Determine the [x, y] coordinate at the center of the cell enclosing the given text.  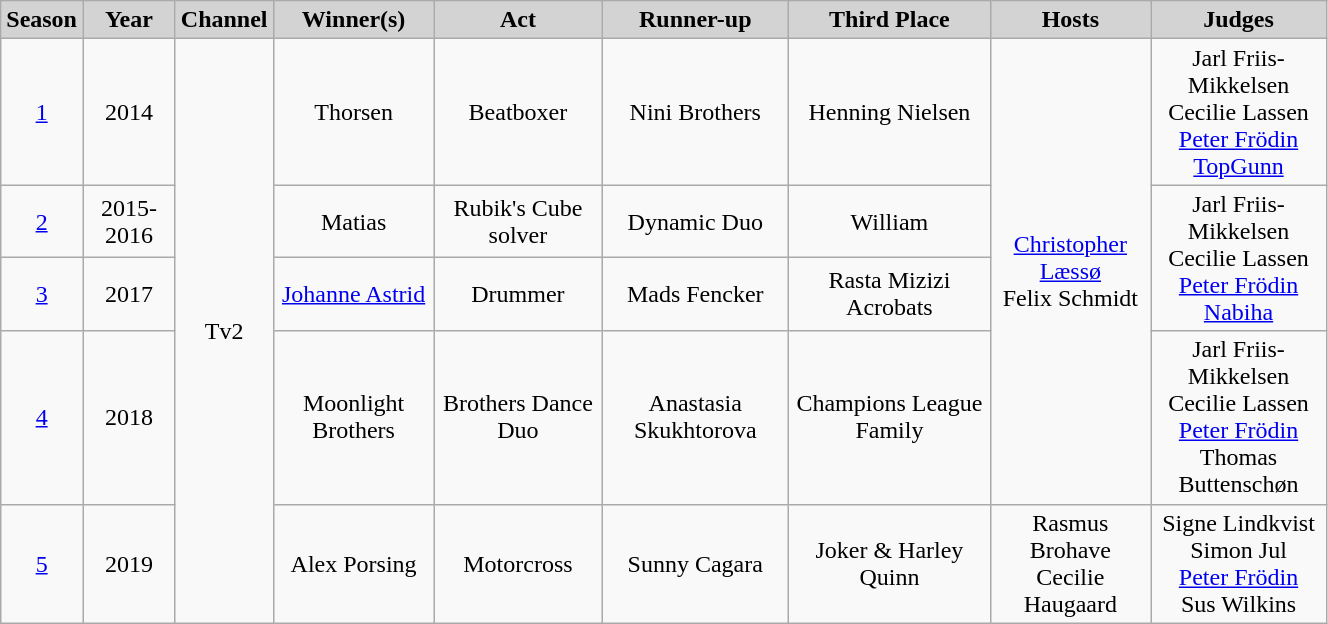
2015-2016 [128, 222]
Thorsen [354, 112]
Rasta Mizizi Acrobats [890, 294]
Channel [224, 20]
Runner-up [696, 20]
Matias [354, 222]
2018 [128, 418]
Hosts [1070, 20]
Christopher LæssøFelix Schmidt [1070, 272]
Champions League Family [890, 418]
Tv2 [224, 331]
Third Place [890, 20]
Anastasia Skukhtorova [696, 418]
Brothers Dance Duo [518, 418]
Season [42, 20]
3 [42, 294]
Motorcross [518, 564]
2 [42, 222]
Henning Nielsen [890, 112]
William [890, 222]
4 [42, 418]
Alex Porsing [354, 564]
Winner(s) [354, 20]
Joker & Harley Quinn [890, 564]
Signe Lindkvist Simon Jul Peter Frödin Sus Wilkins [1239, 564]
Rubik's Cube solver [518, 222]
2019 [128, 564]
Johanne Astrid [354, 294]
2014 [128, 112]
Year [128, 20]
Sunny Cagara [696, 564]
Jarl Friis-Mikkelsen Cecilie Lassen Peter Frödin Nabiha [1239, 258]
Act [518, 20]
Dynamic Duo [696, 222]
1 [42, 112]
Judges [1239, 20]
Beatboxer [518, 112]
2017 [128, 294]
5 [42, 564]
Rasmus BrohaveCecilie Haugaard [1070, 564]
Jarl Friis-Mikkelsen Cecilie Lassen Peter Frödin TopGunn [1239, 112]
Jarl Friis-Mikkelsen Cecilie Lassen Peter Frödin Thomas Buttenschøn [1239, 418]
Moonlight Brothers [354, 418]
Drummer [518, 294]
Mads Fencker [696, 294]
Nini Brothers [696, 112]
